Return the [x, y] coordinate for the center point of the cell that contains the specified text.  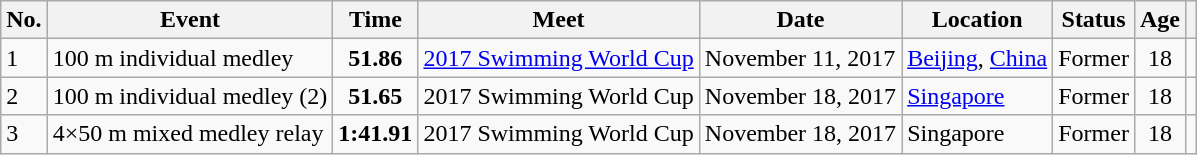
51.86 [376, 58]
Time [376, 20]
1:41.91 [376, 134]
4×50 m mixed medley relay [190, 134]
Meet [558, 20]
November 11, 2017 [800, 58]
Date [800, 20]
100 m individual medley (2) [190, 96]
1 [24, 58]
Status [1094, 20]
No. [24, 20]
Beijing, China [978, 58]
3 [24, 134]
100 m individual medley [190, 58]
Location [978, 20]
2 [24, 96]
51.65 [376, 96]
Age [1160, 20]
Event [190, 20]
